Locate the cell with the specified text and output its (X, Y) center coordinate. 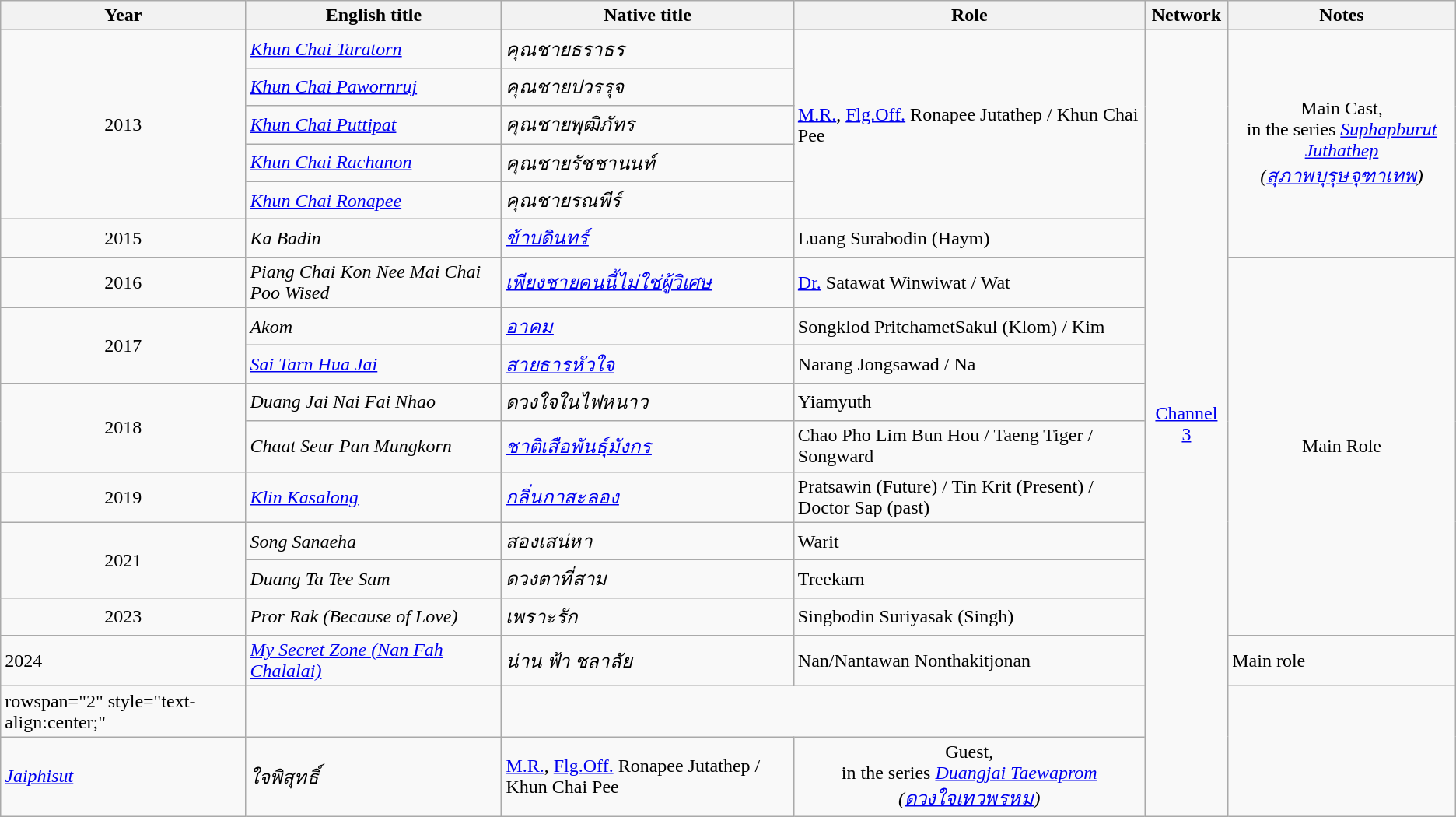
เพราะรัก (647, 616)
Singbodin Suriyasak (Singh) (969, 616)
Luang Surabodin (Haym) (969, 238)
คุณชายรัชชานนท์ (647, 162)
สองเสน่หา (647, 542)
Duang Jai Nai Fai Nhao (373, 401)
ชาติเสือพันธุ์มังกร (647, 447)
Main Role (1342, 447)
Chaat Seur Pan Mungkorn (373, 447)
Native title (647, 16)
2018 (123, 427)
Pror Rak (Because of Love) (373, 616)
2017 (123, 345)
Khun Chai Rachanon (373, 162)
Main Cast,in the series Suphapburut Juthathep(สุภาพบุรุษจุฑาเทพ) (1342, 143)
2013 (123, 124)
ข้าบดินทร์ (647, 238)
Warit (969, 542)
Yiamyuth (969, 401)
Nan/Nantawan Nonthakitjonan (969, 661)
rowspan="2" style="text-align:center;" (123, 711)
สายธารหัวใจ (647, 364)
Chao Pho Lim Bun Hou / Taeng Tiger / Songward (969, 447)
Jaiphisut (123, 777)
Song Sanaeha (373, 542)
คุณชายรณพีร์ (647, 201)
ใจพิสุทธิ์ (373, 777)
Klin Kasalong (373, 496)
Role (969, 16)
2024 (123, 661)
Pratsawin (Future) / Tin Krit (Present) / Doctor Sap (past) (969, 496)
Narang Jongsawad / Na (969, 364)
Khun Chai Taratorn (373, 50)
ดวงใจในไฟหนาว (647, 401)
Duang Ta Tee Sam (373, 579)
English title (373, 16)
2023 (123, 616)
Year (123, 16)
Main role (1342, 661)
เพียงชายคนนี้ไม่ใช่ผู้วิเศษ (647, 282)
2021 (123, 560)
Ka Badin (373, 238)
Treekarn (969, 579)
กลิ่นกาสะลอง (647, 496)
Notes (1342, 16)
Akom (373, 327)
คุณชายธราธร (647, 50)
Network (1187, 16)
Khun Chai Ronapee (373, 201)
Dr. Satawat Winwiwat / Wat (969, 282)
Songklod PritchametSakul (Klom) / Kim (969, 327)
ดวงตาที่สาม (647, 579)
น่าน ฟ้า ชลาลัย (647, 661)
คุณชายพุฒิภัทร (647, 124)
คุณชายปวรรุจ (647, 87)
2016 (123, 282)
2019 (123, 496)
Guest,in the series Duangjai Taewaprom(ดวงใจเทวพรหม) (969, 777)
Sai Tarn Hua Jai (373, 364)
Khun Chai Puttipat (373, 124)
อาคม (647, 327)
Channel 3 (1187, 423)
Khun Chai Pawornruj (373, 87)
2015 (123, 238)
Piang Chai Kon Nee Mai Chai Poo Wised (373, 282)
My Secret Zone (Nan Fah Chalalai) (373, 661)
